From the cell containing the given text, extract its center point as (X, Y) coordinate. 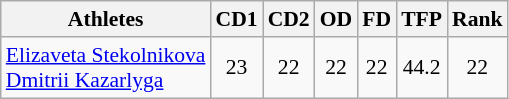
Rank (478, 19)
TFP (422, 19)
FD (376, 19)
44.2 (422, 68)
Athletes (106, 19)
23 (236, 68)
CD2 (289, 19)
Elizaveta StekolnikovaDmitrii Kazarlyga (106, 68)
OD (336, 19)
CD1 (236, 19)
